Determine the [x, y] coordinate at the center of the cell enclosing the given text.  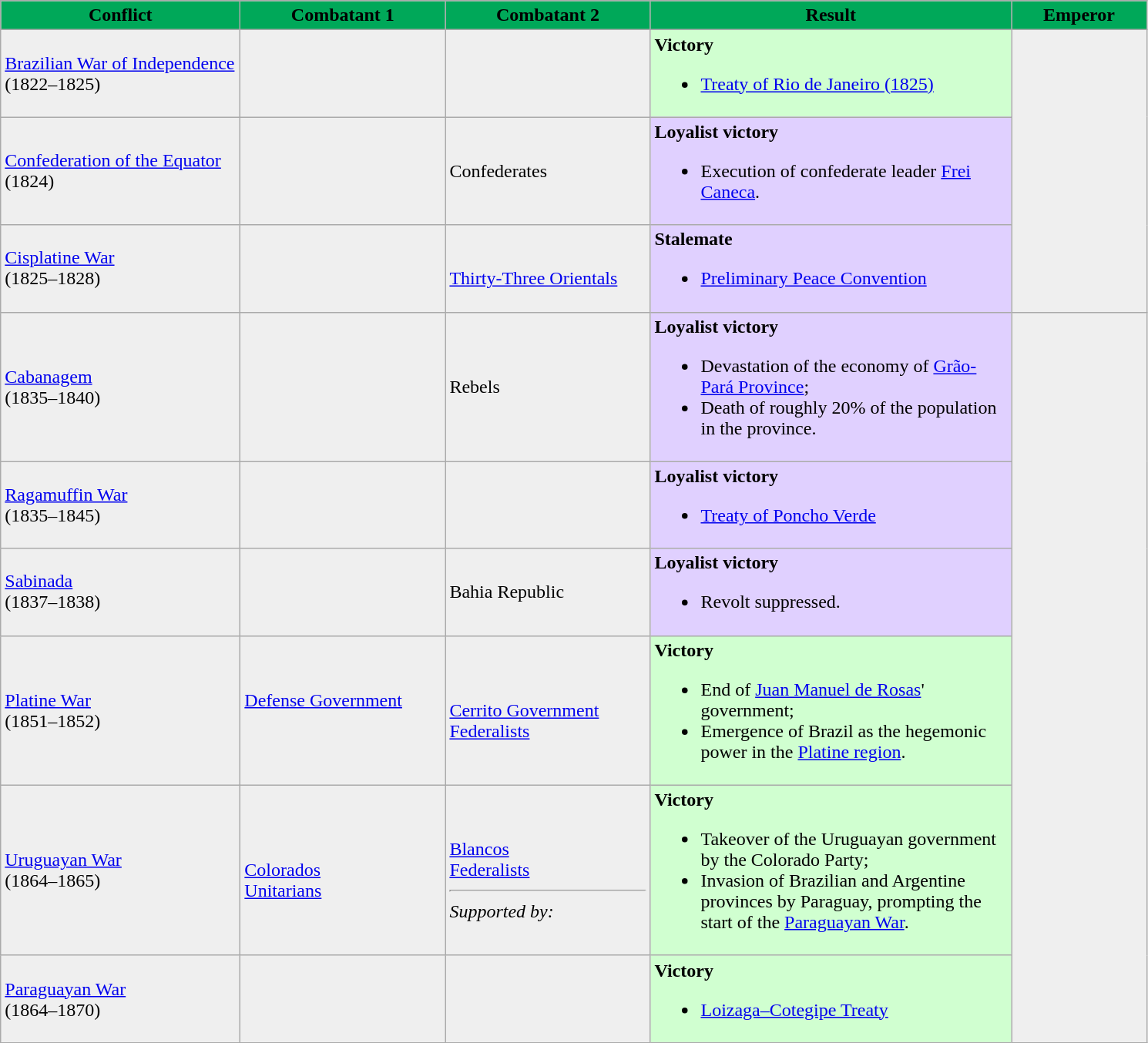
Sabinada(1837–1838) [120, 592]
Combatant 1 [343, 15]
Blancos FederalistsSupported by: [548, 870]
Loyalist victoryDevastation of the economy of Grão-Pará Province;Death of roughly 20% of the population in the province. [831, 387]
Defense Government [343, 710]
Platine War(1851–1852) [120, 710]
Loyalist victoryExecution of confederate leader Frei Caneca. [831, 171]
Emperor [1079, 15]
Paraguayan War(1864–1870) [120, 998]
Result [831, 15]
Loyalist victoryRevolt suppressed. [831, 592]
Uruguayan War(1864–1865) [120, 870]
Cisplatine War(1825–1828) [120, 268]
StalematePreliminary Peace Convention [831, 268]
Conflict [120, 15]
Cabanagem(1835–1840) [120, 387]
Combatant 2 [548, 15]
Confederation of the Equator(1824) [120, 171]
Confederates [548, 171]
VictoryLoizaga–Cotegipe Treaty [831, 998]
Thirty-Three Orientals [548, 268]
Cerrito Government Federalists [548, 710]
Colorados Unitarians [343, 870]
Ragamuffin War(1835–1845) [120, 505]
Bahia Republic [548, 592]
Rebels [548, 387]
VictoryEnd of Juan Manuel de Rosas' government;Emergence of Brazil as the hegemonic power in the Platine region. [831, 710]
Loyalist victoryTreaty of Poncho Verde [831, 505]
Brazilian War of Independence(1822–1825) [120, 74]
VictoryTreaty of Rio de Janeiro (1825) [831, 74]
